Capture the cell that displays the provided text and extract its [X, Y] central coordinate. 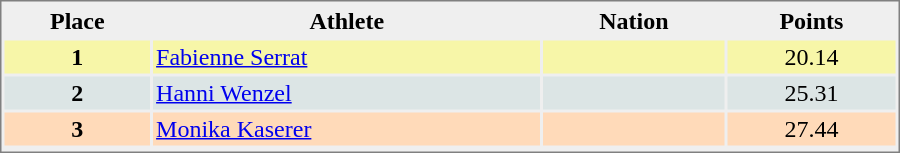
1 [77, 56]
Place [77, 20]
Athlete [346, 20]
25.31 [811, 92]
Points [811, 20]
3 [77, 128]
Nation [634, 20]
Monika Kaserer [346, 128]
Fabienne Serrat [346, 56]
2 [77, 92]
Hanni Wenzel [346, 92]
20.14 [811, 56]
27.44 [811, 128]
